Extract the (X, Y) coordinate from the center of the cell holding the provided text.  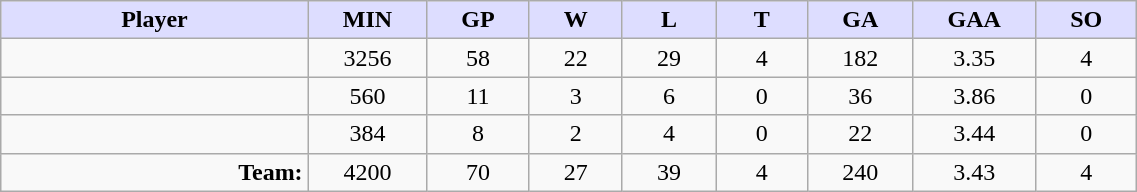
384 (368, 134)
36 (860, 96)
SO (1086, 20)
Player (154, 20)
3.86 (974, 96)
58 (478, 58)
182 (860, 58)
GAA (974, 20)
3 (576, 96)
27 (576, 172)
39 (668, 172)
3.35 (974, 58)
560 (368, 96)
3.43 (974, 172)
W (576, 20)
6 (668, 96)
L (668, 20)
MIN (368, 20)
T (762, 20)
2 (576, 134)
70 (478, 172)
240 (860, 172)
4200 (368, 172)
29 (668, 58)
3256 (368, 58)
GA (860, 20)
Team: (154, 172)
3.44 (974, 134)
8 (478, 134)
GP (478, 20)
11 (478, 96)
